Extract the [x, y] coordinate from the center of the cell holding the provided text.  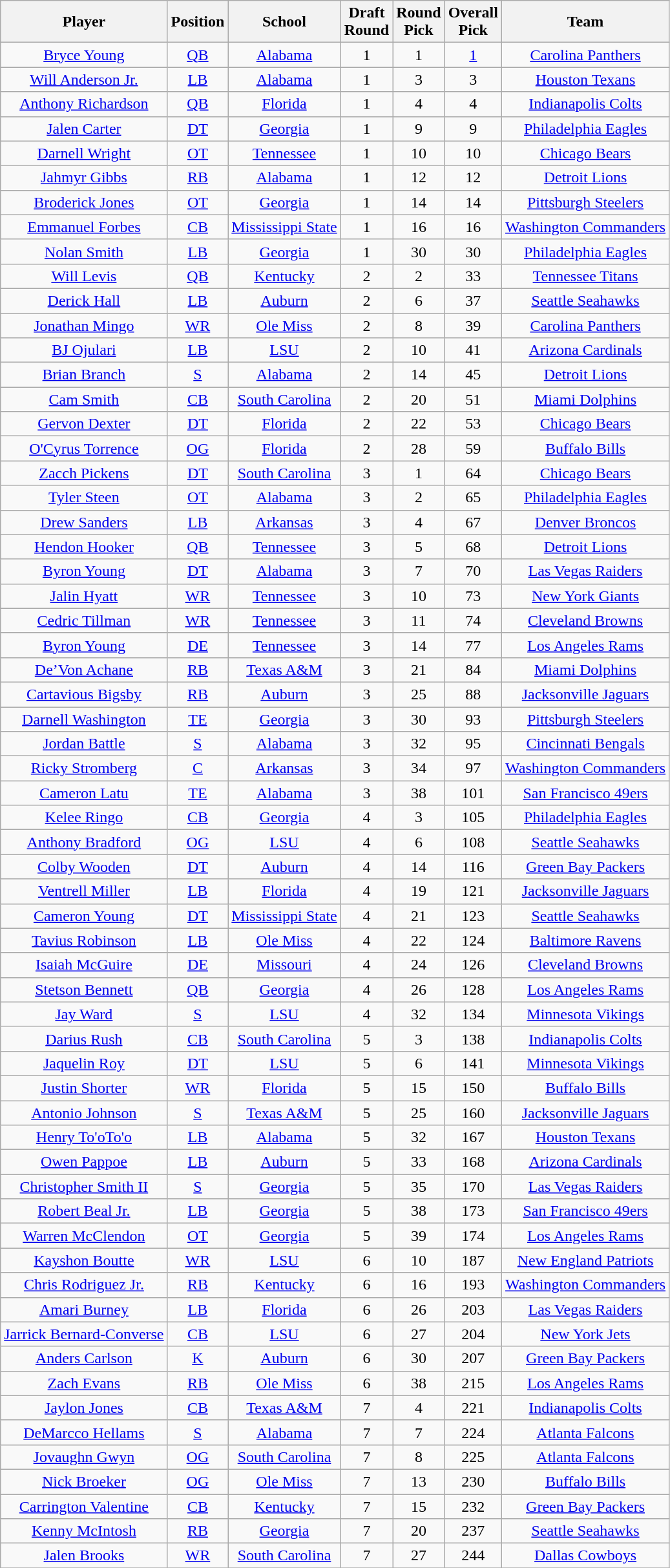
De’Von Achane [84, 670]
Darnell Wright [84, 153]
Anthony Bradford [84, 842]
Hendon Hooker [84, 547]
Tavius Robinson [84, 940]
97 [473, 768]
Jalin Hyatt [84, 596]
Nolan Smith [84, 251]
116 [473, 867]
Kayshon Boutte [84, 1260]
Will Anderson Jr. [84, 79]
School [284, 22]
Owen Pappoe [84, 1162]
19 [419, 891]
Tyler Steen [84, 498]
141 [473, 1063]
Henry To'oTo'o [84, 1138]
35 [419, 1187]
237 [473, 1531]
Robert Beal Jr. [84, 1211]
Jaylon Jones [84, 1408]
Nick Broeker [84, 1481]
64 [473, 473]
Zacch Pickens [84, 473]
Justin Shorter [84, 1088]
24 [419, 965]
67 [473, 522]
Stetson Bennett [84, 990]
Jaquelin Roy [84, 1063]
Player [84, 22]
Jay Ward [84, 1014]
95 [473, 744]
New York Jets [585, 1334]
Jahmyr Gibbs [84, 178]
Jalen Brooks [84, 1556]
221 [473, 1408]
Dallas Cowboys [585, 1556]
OverallPick [473, 22]
215 [473, 1383]
124 [473, 940]
DeMarcco Hellams [84, 1432]
Antonio Johnson [84, 1112]
160 [473, 1112]
Ricky Stromberg [84, 768]
Tennessee Titans [585, 276]
187 [473, 1260]
123 [473, 916]
53 [473, 424]
Will Levis [84, 276]
Jalen Carter [84, 129]
Baltimore Ravens [585, 940]
45 [473, 375]
Brian Branch [84, 375]
Jordan Battle [84, 744]
Isaiah McGuire [84, 965]
128 [473, 990]
New England Patriots [585, 1260]
150 [473, 1088]
126 [473, 965]
134 [473, 1014]
Bryce Young [84, 55]
Cameron Latu [84, 793]
167 [473, 1138]
225 [473, 1457]
207 [473, 1359]
41 [473, 350]
Anthony Richardson [84, 104]
51 [473, 399]
70 [473, 571]
Kelee Ringo [84, 818]
174 [473, 1236]
Team [585, 22]
C [198, 768]
138 [473, 1039]
230 [473, 1481]
Jovaughn Gwyn [84, 1457]
Amari Burney [84, 1309]
Cameron Young [84, 916]
Cincinnati Bengals [585, 744]
Gervon Dexter [84, 424]
Cedric Tillman [84, 620]
77 [473, 645]
Derick Hall [84, 301]
232 [473, 1507]
65 [473, 498]
Christopher Smith II [84, 1187]
New York Giants [585, 596]
O'Cyrus Torrence [84, 449]
168 [473, 1162]
170 [473, 1187]
173 [473, 1211]
Darius Rush [84, 1039]
34 [419, 768]
Drew Sanders [84, 522]
Carrington Valentine [84, 1507]
K [198, 1359]
224 [473, 1432]
Darnell Washington [84, 719]
28 [419, 449]
37 [473, 301]
Denver Broncos [585, 522]
Anders Carlson [84, 1359]
BJ Ojulari [84, 350]
Cartavious Bigsby [84, 694]
88 [473, 694]
Jarrick Bernard-Converse [84, 1334]
93 [473, 719]
Emmanuel Forbes [84, 227]
68 [473, 547]
193 [473, 1285]
RoundPick [419, 22]
74 [473, 620]
204 [473, 1334]
73 [473, 596]
Missouri [284, 965]
Warren McClendon [84, 1236]
105 [473, 818]
Colby Wooden [84, 867]
59 [473, 449]
Zach Evans [84, 1383]
84 [473, 670]
Cam Smith [84, 399]
DraftRound [366, 22]
Chris Rodriguez Jr. [84, 1285]
Ventrell Miller [84, 891]
203 [473, 1309]
108 [473, 842]
121 [473, 891]
Kenny McIntosh [84, 1531]
Position [198, 22]
Broderick Jones [84, 202]
Jonathan Mingo [84, 325]
101 [473, 793]
13 [419, 1481]
11 [419, 620]
244 [473, 1556]
